Determine the (X, Y) coordinate at the center of the cell enclosing the given text.  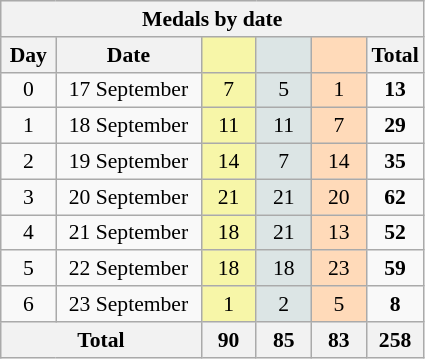
17 September (128, 90)
90 (228, 340)
6 (28, 304)
29 (394, 126)
18 September (128, 126)
4 (28, 233)
258 (394, 340)
3 (28, 197)
21 September (128, 233)
52 (394, 233)
85 (284, 340)
23 (338, 269)
59 (394, 269)
35 (394, 162)
20 September (128, 197)
20 (338, 197)
23 September (128, 304)
8 (394, 304)
19 September (128, 162)
83 (338, 340)
Medals by date (212, 19)
0 (28, 90)
Day (28, 55)
22 September (128, 269)
62 (394, 197)
Date (128, 55)
